Pinpoint the cell where the given text exists, returning its (x, y) midpoint coordinate. 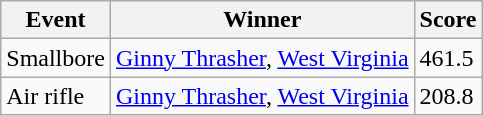
Score (448, 20)
Smallbore (56, 58)
Winner (262, 20)
Event (56, 20)
Air rifle (56, 96)
461.5 (448, 58)
208.8 (448, 96)
